From the cell containing the given text, extract its center point as [x, y] coordinate. 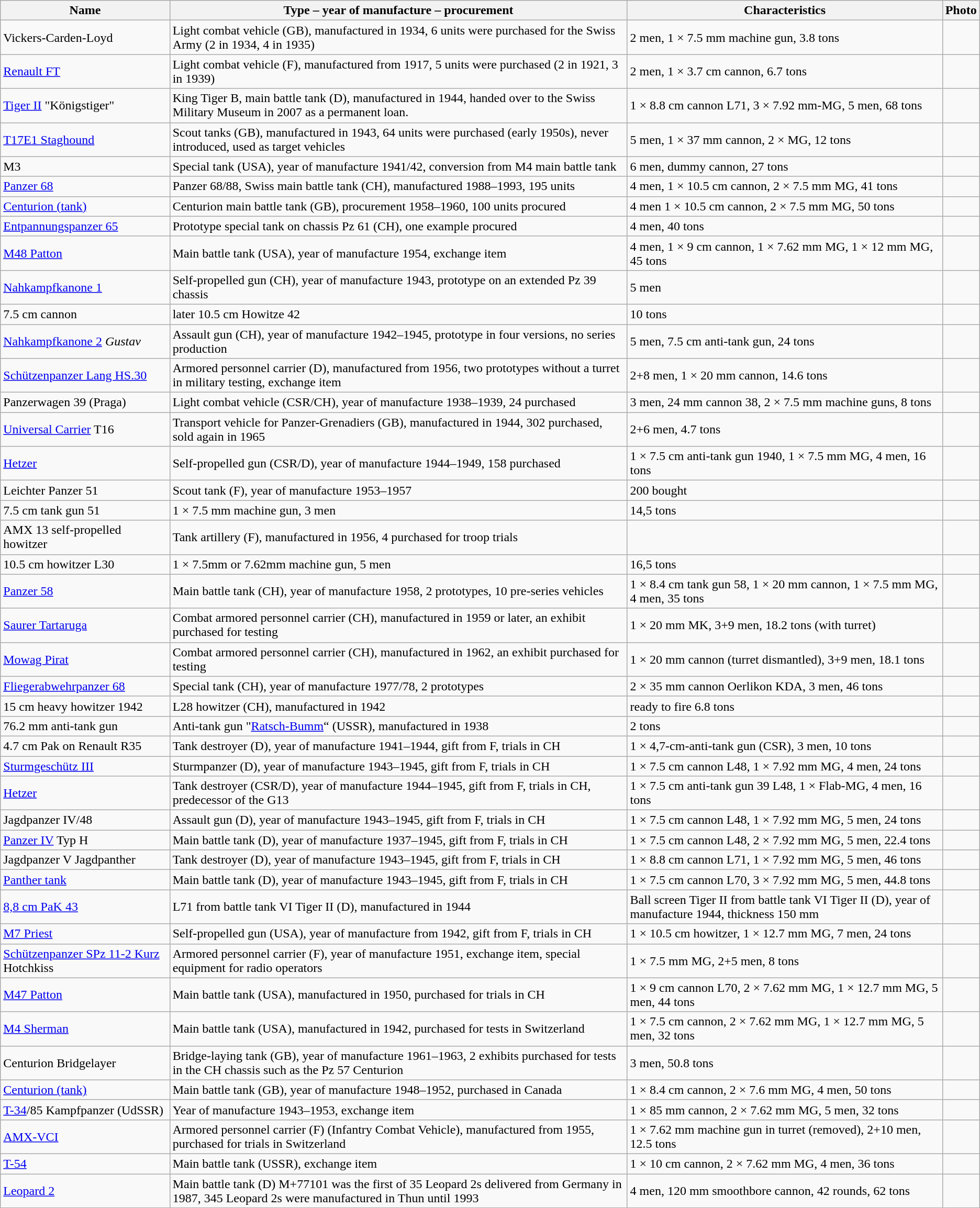
2 × 35 mm cannon Oerlikon KDA, 3 men, 46 tons [785, 686]
7.5 cm cannon [85, 314]
1 × 10 cm cannon, 2 × 7.62 mm MG, 4 men, 36 tons [785, 1164]
Light combat vehicle (F), manufactured from 1917, 5 units were purchased (2 in 1921, 3 in 1939) [398, 71]
Assault gun (D), year of manufacture 1943–1945, gift from F, trials in CH [398, 820]
2 tons [785, 726]
4 men, 40 tons [785, 226]
AMX 13 self-propelled howitzer [85, 537]
4.7 cm Pak on Renault R35 [85, 746]
T-34/85 Kampfpanzer (UdSSR) [85, 1110]
M48 Patton [85, 253]
ready to fire 6.8 tons [785, 706]
5 men, 1 × 37 mm cannon, 2 × MG, 12 tons [785, 139]
Prototype special tank on chassis Pz 61 (CH), one example procured [398, 226]
Main battle tank (GB), year of manufacture 1948–1952, purchased in Canada [398, 1090]
1 × 8.8 cm cannon L71, 1 × 7.92 mm MG, 5 men, 46 tons [785, 860]
Main battle tank (D), year of manufacture 1937–1945, gift from F, trials in CH [398, 840]
Centurion Bridgelayer [85, 1062]
Armored personnel carrier (F), year of manufacture 1951, exchange item, special equipment for radio operators [398, 961]
Main battle tank (D) M+77101 was the first of 35 Leopard 2s delivered from Germany in 1987, 345 Leopard 2s were manufactured in Thun until 1993 [398, 1190]
1 × 7.5 cm cannon L70, 3 × 7.92 mm MG, 5 men, 44.8 tons [785, 880]
Leopard 2 [85, 1190]
14,5 tons [785, 510]
L71 from battle tank VI Tiger II (D), manufactured in 1944 [398, 907]
1 × 7.5 mm machine gun, 3 men [398, 510]
Tank destroyer (CSR/D), year of manufacture 1944–1945, gift from F, trials in CH, predecessor of the G13 [398, 793]
Combat armored personnel carrier (CH), manufactured in 1962, an exhibit purchased for testing [398, 659]
Sturmgeschütz III [85, 766]
Self-propelled gun (CSR/D), year of manufacture 1944–1949, 158 purchased [398, 464]
1 × 7.5 mm MG, 2+5 men, 8 tons [785, 961]
4 men, 1 × 9 cm cannon, 1 × 7.62 mm MG, 1 × 12 mm MG, 45 tons [785, 253]
later 10.5 cm Howitze 42 [398, 314]
1 × 7.5 cm cannon L48, 2 × 7.92 mm MG, 5 men, 22.4 tons [785, 840]
Main battle tank (USA), manufactured in 1942, purchased for tests in Switzerland [398, 1029]
AMX-VCI [85, 1137]
1 × 4,7-cm-anti-tank gun (CSR), 3 men, 10 tons [785, 746]
5 men [785, 287]
Anti-tank gun "Ratsch-Bumm“ (USSR), manufactured in 1938 [398, 726]
1 × 8.4 cm cannon, 2 × 7.6 mm MG, 4 men, 50 tons [785, 1090]
M7 Priest [85, 934]
L28 howitzer (CH), manufactured in 1942 [398, 706]
M4 Sherman [85, 1029]
Panzer 58 [85, 591]
Self-propelled gun (CH), year of manufacture 1943, prototype on an extended Pz 39 chassis [398, 287]
Nahkampfkanone 2 Gustav [85, 341]
4 men, 1 × 10.5 cm cannon, 2 × 7.5 mm MG, 41 tons [785, 186]
Scout tanks (GB), manufactured in 1943, 64 units were purchased (early 1950s), never introduced, used as target vehicles [398, 139]
Panzerwagen 39 (Praga) [85, 402]
Tank destroyer (D), year of manufacture 1943–1945, gift from F, trials in CH [398, 860]
1 × 7.62 mm machine gun in turret (removed), 2+10 men, 12.5 tons [785, 1137]
Armored personnel carrier (D), manufactured from 1956, two prototypes without a turret in military testing, exchange item [398, 376]
Main battle tank (USA), manufactured in 1950, purchased for trials in CH [398, 994]
1 × 7.5 cm anti-tank gun 39 L48, 1 × Flab-MG, 4 men, 16 tons [785, 793]
1 × 8.8 cm cannon L71, 3 × 7.92 mm-MG, 5 men, 68 tons [785, 106]
Characteristics [785, 10]
1 × 10.5 cm howitzer, 1 × 12.7 mm MG, 7 men, 24 tons [785, 934]
King Tiger B, main battle tank (D), manufactured in 1944, handed over to the Swiss Military Museum in 2007 as a permanent loan. [398, 106]
1 × 7.5 cm anti-tank gun 1940, 1 × 7.5 mm MG, 4 men, 16 tons [785, 464]
1 × 8.4 cm tank gun 58, 1 × 20 mm cannon, 1 × 7.5 mm MG, 4 men, 35 tons [785, 591]
Entpannungspanzer 65 [85, 226]
4 men, 120 mm smoothbore cannon, 42 rounds, 62 tons [785, 1190]
2 men, 1 × 3.7 cm cannon, 6.7 tons [785, 71]
Main battle tank (USSR), exchange item [398, 1164]
Panzer 68 [85, 186]
3 men, 24 mm cannon 38, 2 × 7.5 mm machine guns, 8 tons [785, 402]
2 men, 1 × 7.5 mm machine gun, 3.8 tons [785, 38]
Special tank (CH), year of manufacture 1977/78, 2 prototypes [398, 686]
16,5 tons [785, 564]
Name [85, 10]
2+8 men, 1 × 20 mm cannon, 14.6 tons [785, 376]
1 × 20 mm cannon (turret dismantled), 3+9 men, 18.1 tons [785, 659]
T-54 [85, 1164]
Jagdpanzer IV/48 [85, 820]
Universal Carrier T16 [85, 429]
Bridge-laying tank (GB), year of manufacture 1961–1963, 2 exhibits purchased for tests in the CH chassis such as the Pz 57 Centurion [398, 1062]
Schützenpanzer SPz 11-2 Kurz Hotchkiss [85, 961]
1 × 7.5 cm cannon, 2 × 7.62 mm MG, 1 × 12.7 mm MG, 5 men, 32 tons [785, 1029]
Combat armored personnel carrier (CH), manufactured in 1959 or later, an exhibit purchased for testing [398, 625]
Panther tank [85, 880]
Light combat vehicle (CSR/CH), year of manufacture 1938–1939, 24 purchased [398, 402]
Jagdpanzer V Jagdpanther [85, 860]
Type – year of manufacture – procurement [398, 10]
Assault gun (CH), year of manufacture 1942–1945, prototype in four versions, no series production [398, 341]
Main battle tank (USA), year of manufacture 1954, exchange item [398, 253]
Centurion main battle tank (GB), procurement 1958–1960, 100 units procured [398, 206]
1 × 7.5mm or 7.62mm machine gun, 5 men [398, 564]
1 × 9 cm cannon L70, 2 × 7.62 mm MG, 1 × 12.7 mm MG, 5 men, 44 tons [785, 994]
Photo [961, 10]
Self-propelled gun (USA), year of manufacture from 1942, gift from F, trials in CH [398, 934]
1 × 20 mm MK, 3+9 men, 18.2 tons (with turret) [785, 625]
Ball screen Tiger II from battle tank VI Tiger II (D), year of manufacture 1944, thickness 150 mm [785, 907]
Tiger II "Königstiger" [85, 106]
Tank destroyer (D), year of manufacture 1941–1944, gift from F, trials in CH [398, 746]
Schützenpanzer Lang HS.30 [85, 376]
M47 Patton [85, 994]
M3 [85, 166]
1 × 7.5 cm cannon L48, 1 × 7.92 mm MG, 5 men, 24 tons [785, 820]
Leichter Panzer 51 [85, 490]
Special tank (USA), year of manufacture 1941/42, conversion from M4 main battle tank [398, 166]
1 × 85 mm cannon, 2 × 7.62 mm MG, 5 men, 32 tons [785, 1110]
1 × 7.5 cm cannon L48, 1 × 7.92 mm MG, 4 men, 24 tons [785, 766]
Main battle tank (CH), year of manufacture 1958, 2 prototypes, 10 pre-series vehicles [398, 591]
5 men, 7.5 cm anti-tank gun, 24 tons [785, 341]
200 bought [785, 490]
7.5 cm tank gun 51 [85, 510]
Main battle tank (D), year of manufacture 1943–1945, gift from F, trials in CH [398, 880]
8,8 cm PaK 43 [85, 907]
Transport vehicle for Panzer-Grenadiers (GB), manufactured in 1944, 302 purchased, sold again in 1965 [398, 429]
Mowag Pirat [85, 659]
10 tons [785, 314]
76.2 mm anti-tank gun [85, 726]
Renault FT [85, 71]
15 cm heavy howitzer 1942 [85, 706]
T17E1 Staghound [85, 139]
Nahkampfkanone 1 [85, 287]
Saurer Tartaruga [85, 625]
Panzer 68/88, Swiss main battle tank (CH), manufactured 1988–1993, 195 units [398, 186]
Panzer IV Typ H [85, 840]
Vickers-Carden-Loyd [85, 38]
4 men 1 × 10.5 cm cannon, 2 × 7.5 mm MG, 50 tons [785, 206]
Sturmpanzer (D), year of manufacture 1943–1945, gift from F, trials in CH [398, 766]
3 men, 50.8 tons [785, 1062]
Armored personnel carrier (F) (Infantry Combat Vehicle), manufactured from 1955, purchased for trials in Switzerland [398, 1137]
Tank artillery (F), manufactured in 1956, 4 purchased for troop trials [398, 537]
Fliegerabwehrpanzer 68 [85, 686]
Scout tank (F), year of manufacture 1953–1957 [398, 490]
Light combat vehicle (GB), manufactured in 1934, 6 units were purchased for the Swiss Army (2 in 1934, 4 in 1935) [398, 38]
2+6 men, 4.7 tons [785, 429]
10.5 cm howitzer L30 [85, 564]
6 men, dummy cannon, 27 tons [785, 166]
Year of manufacture 1943–1953, exchange item [398, 1110]
